Pinpoint the cell where the given text exists, returning its [X, Y] midpoint coordinate. 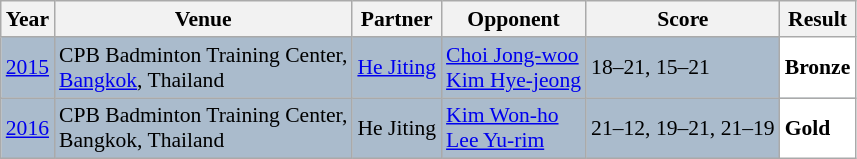
Bronze [818, 68]
2015 [28, 68]
Score [683, 19]
Choi Jong-woo Kim Hye-jeong [514, 68]
21–12, 19–21, 21–19 [683, 128]
Result [818, 19]
Kim Won-ho Lee Yu-rim [514, 128]
Venue [203, 19]
Year [28, 19]
Partner [396, 19]
Gold [818, 128]
2016 [28, 128]
Opponent [514, 19]
18–21, 15–21 [683, 68]
